Search for the cell housing the specified text and yield its (X, Y) center coordinate. 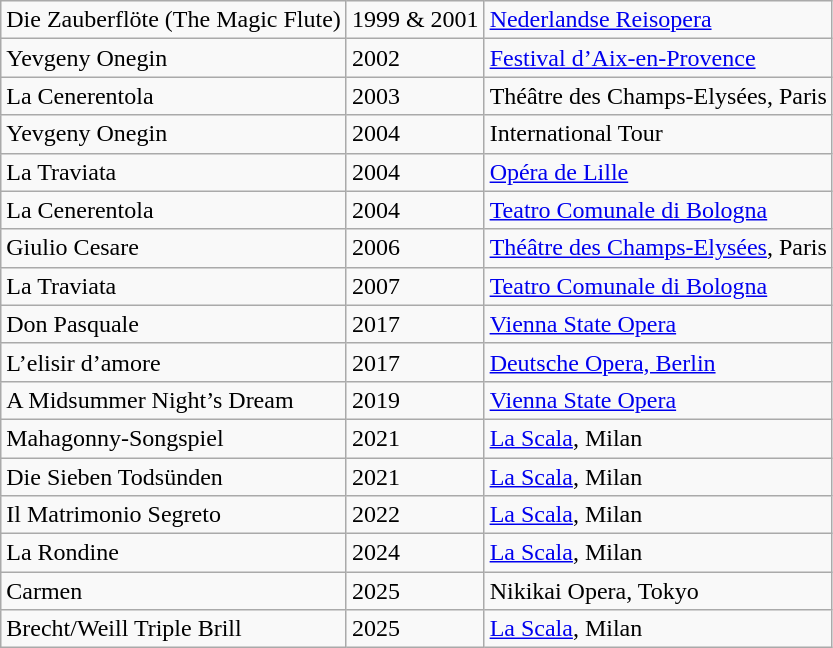
Il Matrimonio Segreto (174, 515)
1999 & 2001 (415, 20)
Festival d’Aix-en-Provence (658, 58)
Mahagonny-Songspiel (174, 438)
Brecht/Weill Triple Brill (174, 629)
Opéra de Lille (658, 172)
2007 (415, 286)
2022 (415, 515)
Don Pasquale (174, 324)
Deutsche Opera, Berlin (658, 362)
Die Zauberflöte (The Magic Flute) (174, 20)
International Tour (658, 134)
2003 (415, 96)
2006 (415, 248)
La Rondine (174, 553)
Giulio Cesare (174, 248)
Die Sieben Todsünden (174, 477)
2024 (415, 553)
2019 (415, 400)
2002 (415, 58)
Carmen (174, 591)
Nederlandse Reisopera (658, 20)
A Midsummer Night’s Dream (174, 400)
L’elisir d’amore (174, 362)
Nikikai Opera, Tokyo (658, 591)
